Output the (x, y) coordinate of the center of the cell containing the given text.  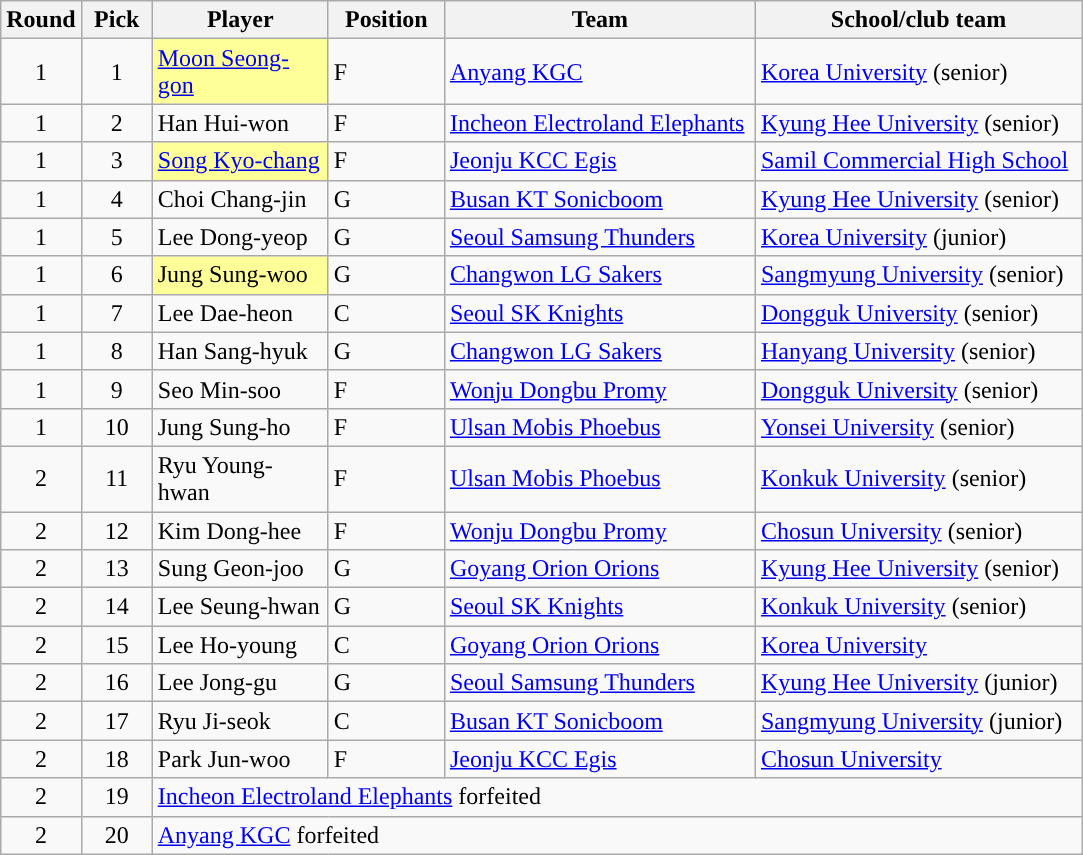
18 (116, 759)
15 (116, 645)
Player (240, 20)
Kim Dong-hee (240, 531)
Seo Min-soo (240, 389)
Anyang KGC forfeited (616, 835)
3 (116, 161)
12 (116, 531)
17 (116, 721)
Lee Ho-young (240, 645)
Han Hui-won (240, 123)
Anyang KGC (600, 72)
Korea University (junior) (918, 237)
Jung Sung-ho (240, 427)
Lee Seung-hwan (240, 607)
20 (116, 835)
5 (116, 237)
7 (116, 313)
Ryu Young-hwan (240, 478)
Sung Geon-joo (240, 569)
Incheon Electroland Elephants (600, 123)
Lee Dong-yeop (240, 237)
Kyung Hee University (junior) (918, 683)
19 (116, 797)
School/club team (918, 20)
Pick (116, 20)
Lee Dae-heon (240, 313)
Park Jun-woo (240, 759)
Samil Commercial High School (918, 161)
Hanyang University (senior) (918, 351)
6 (116, 275)
Chosun University (senior) (918, 531)
14 (116, 607)
Chosun University (918, 759)
Moon Seong-gon (240, 72)
Position (386, 20)
Lee Jong-gu (240, 683)
8 (116, 351)
Jung Sung-woo (240, 275)
10 (116, 427)
4 (116, 199)
Yonsei University (senior) (918, 427)
Choi Chang-jin (240, 199)
Team (600, 20)
16 (116, 683)
Sangmyung University (junior) (918, 721)
Ryu Ji-seok (240, 721)
Korea University (senior) (918, 72)
Incheon Electroland Elephants forfeited (616, 797)
Sangmyung University (senior) (918, 275)
Song Kyo-chang (240, 161)
13 (116, 569)
Han Sang-hyuk (240, 351)
Korea University (918, 645)
11 (116, 478)
Round (41, 20)
9 (116, 389)
